Return the [X, Y] coordinate for the center point of the cell that contains the specified text.  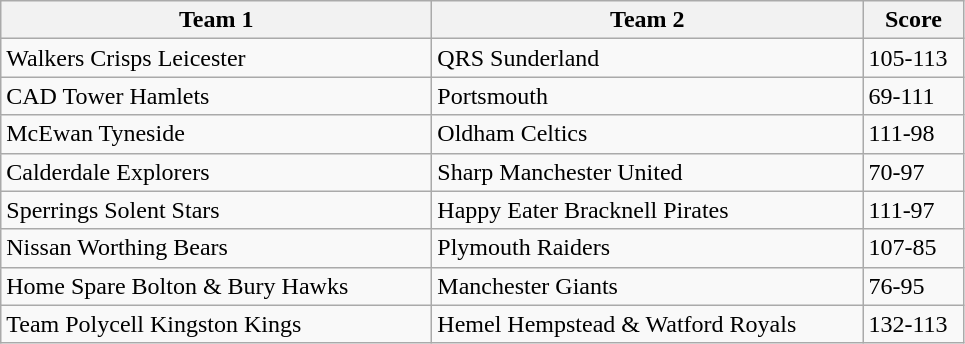
111-98 [914, 134]
Home Spare Bolton & Bury Hawks [216, 286]
Calderdale Explorers [216, 172]
Hemel Hempstead & Watford Royals [648, 324]
Nissan Worthing Bears [216, 248]
70-97 [914, 172]
Score [914, 20]
107-85 [914, 248]
Sperrings Solent Stars [216, 210]
Happy Eater Bracknell Pirates [648, 210]
QRS Sunderland [648, 58]
Plymouth Raiders [648, 248]
Sharp Manchester United [648, 172]
Team 1 [216, 20]
CAD Tower Hamlets [216, 96]
Manchester Giants [648, 286]
111-97 [914, 210]
Oldham Celtics [648, 134]
132-113 [914, 324]
76-95 [914, 286]
Walkers Crisps Leicester [216, 58]
Portsmouth [648, 96]
Team 2 [648, 20]
McEwan Tyneside [216, 134]
Team Polycell Kingston Kings [216, 324]
105-113 [914, 58]
69-111 [914, 96]
